Find where the given text appears and provide that cell's center as [x, y] coordinate. 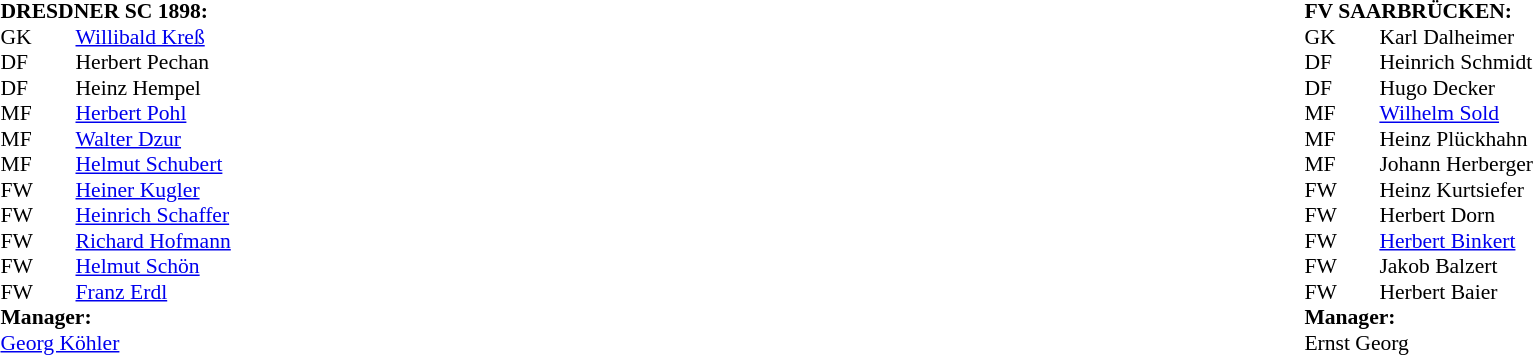
Heinz Kurtsiefer [1456, 190]
Helmut Schubert [154, 165]
Heiner Kugler [154, 190]
Willibald Kreß [154, 37]
Wilhelm Sold [1456, 113]
Herbert Binkert [1456, 241]
Heinz Hempel [154, 88]
Herbert Baier [1456, 292]
Herbert Pohl [154, 113]
Heinrich Schmidt [1456, 63]
Johann Herberger [1456, 165]
Walter Dzur [154, 139]
Franz Erdl [154, 292]
Herbert Dorn [1456, 215]
Jakob Balzert [1456, 267]
Karl Dalheimer [1456, 37]
Heinrich Schaffer [154, 215]
Hugo Decker [1456, 88]
Helmut Schön [154, 267]
Richard Hofmann [154, 241]
Herbert Pechan [154, 63]
Heinz Plückhahn [1456, 139]
